Detect which cell encompasses the target text, then output its (x, y) center coordinate. 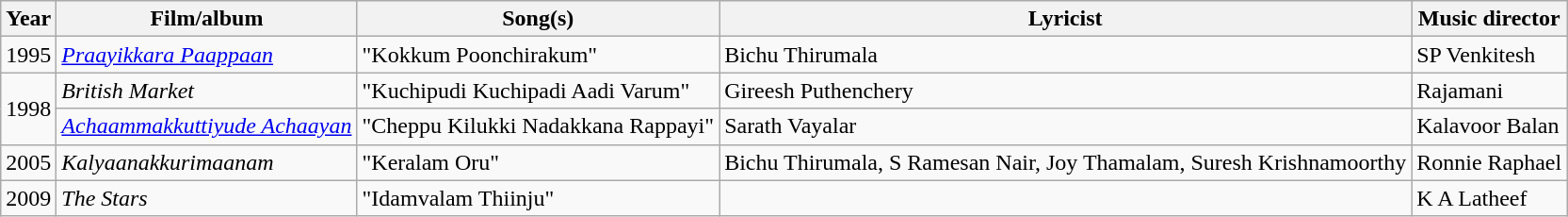
Year (28, 19)
2009 (28, 198)
Ronnie Raphael (1490, 162)
1998 (28, 108)
Achaammakkuttiyude Achaayan (207, 126)
British Market (207, 91)
1995 (28, 55)
Film/album (207, 19)
The Stars (207, 198)
Kalavoor Balan (1490, 126)
"Keralam Oru" (539, 162)
Rajamani (1490, 91)
Lyricist (1066, 19)
"Kokkum Poonchirakum" (539, 55)
Praayikkara Paappaan (207, 55)
"Kuchipudi Kuchipadi Aadi Varum" (539, 91)
2005 (28, 162)
Kalyaanakkurimaanam (207, 162)
K A Latheef (1490, 198)
"Cheppu Kilukki Nadakkana Rappayi" (539, 126)
Music director (1490, 19)
Sarath Vayalar (1066, 126)
SP Venkitesh (1490, 55)
Bichu Thirumala, S Ramesan Nair, Joy Thamalam, Suresh Krishnamoorthy (1066, 162)
Bichu Thirumala (1066, 55)
Gireesh Puthenchery (1066, 91)
Song(s) (539, 19)
"Idamvalam Thiinju" (539, 198)
